Detect which cell encompasses the target text, then output its (X, Y) center coordinate. 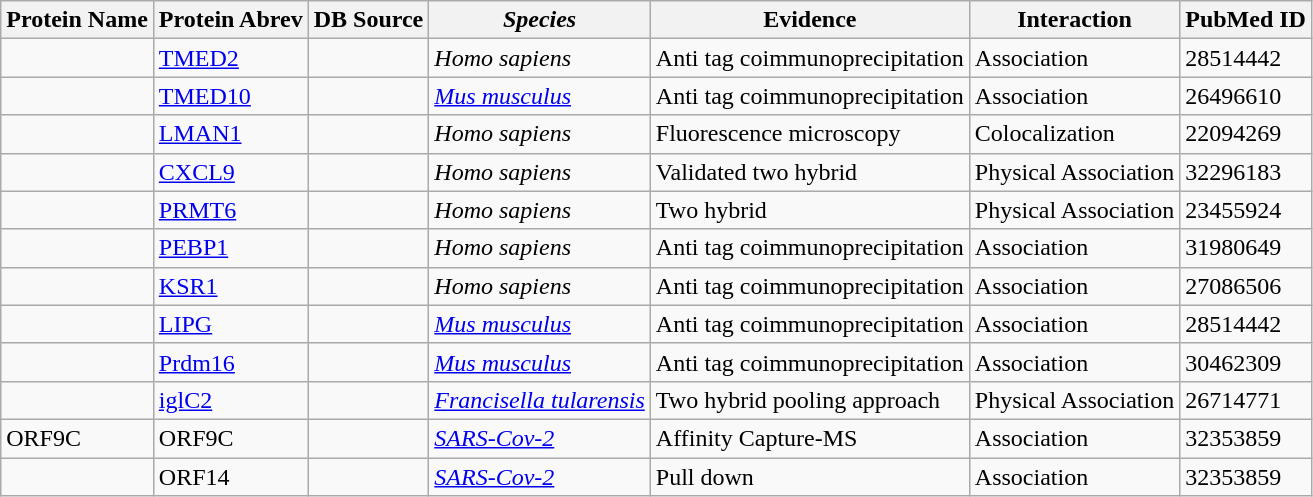
Protein Name (78, 20)
31980649 (1246, 248)
Validated two hybrid (810, 172)
CXCL9 (230, 172)
30462309 (1246, 362)
Protein Abrev (230, 20)
22094269 (1246, 134)
23455924 (1246, 210)
Affinity Capture-MS (810, 438)
TMED2 (230, 58)
Two hybrid pooling approach (810, 400)
KSR1 (230, 286)
26714771 (1246, 400)
Evidence (810, 20)
PubMed ID (1246, 20)
DB Source (368, 20)
Prdm16 (230, 362)
LMAN1 (230, 134)
iglC2 (230, 400)
ORF14 (230, 477)
Fluorescence microscopy (810, 134)
Interaction (1074, 20)
TMED10 (230, 96)
Francisella tularensis (540, 400)
PRMT6 (230, 210)
Two hybrid (810, 210)
PEBP1 (230, 248)
27086506 (1246, 286)
Colocalization (1074, 134)
LIPG (230, 324)
Pull down (810, 477)
26496610 (1246, 96)
Species (540, 20)
32296183 (1246, 172)
